Output the [x, y] coordinate of the center of the cell containing the given text.  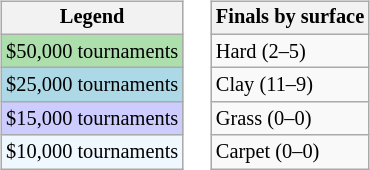
Legend [92, 18]
$15,000 tournaments [92, 119]
Grass (0–0) [290, 119]
Clay (11–9) [290, 85]
$25,000 tournaments [92, 85]
$10,000 tournaments [92, 152]
$50,000 tournaments [92, 51]
Carpet (0–0) [290, 152]
Finals by surface [290, 18]
Hard (2–5) [290, 51]
